Locate the cell with the specified text and output its [X, Y] center coordinate. 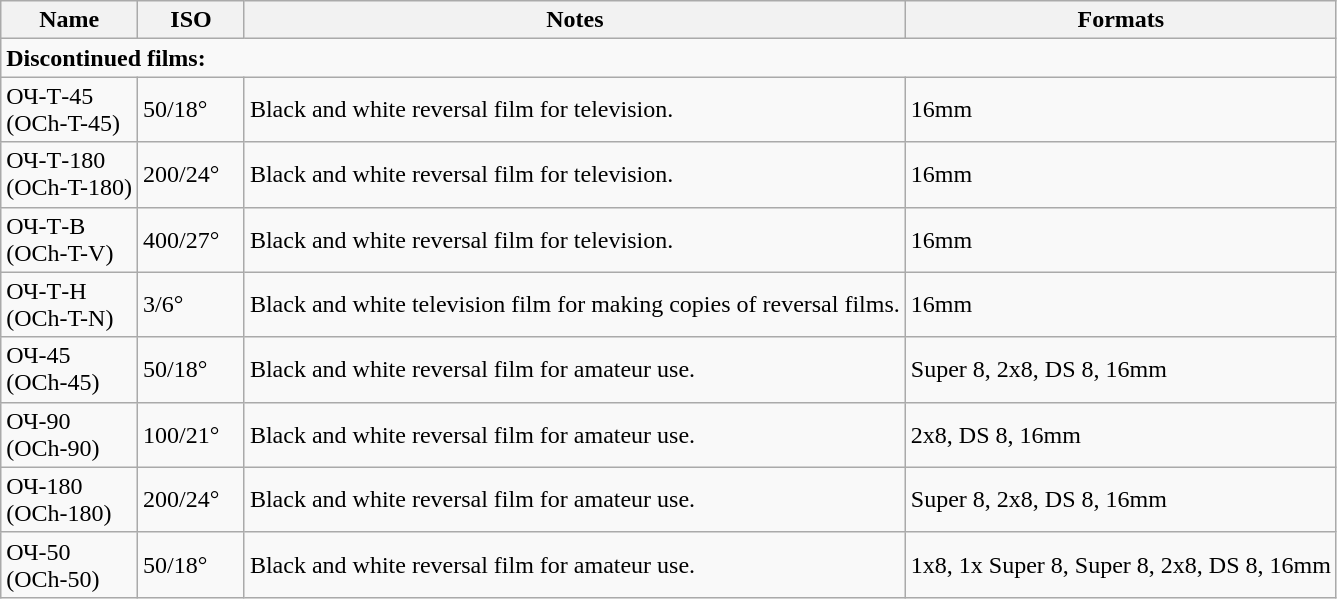
2x8, DS 8, 16mm [1120, 434]
ОЧ-Т-180(OCh-T-180) [70, 174]
Discontinued films: [669, 58]
Name [70, 20]
ОЧ-180(OCh-180) [70, 500]
ОЧ-90(OCh-90) [70, 434]
1x8, 1x Super 8, Super 8, 2x8, DS 8, 16mm [1120, 564]
ОЧ-Т-45(OCh-T-45) [70, 110]
ОЧ-Т-В(OCh-T-V) [70, 240]
400/27° [192, 240]
Notes [574, 20]
ISO [192, 20]
100/21° [192, 434]
Formats [1120, 20]
Black and white television film for making copies of reversal films. [574, 304]
3/6° [192, 304]
ОЧ-Т-Н(OCh-T-N) [70, 304]
ОЧ-50(OCh-50) [70, 564]
ОЧ-45(OCh-45) [70, 370]
